Scan for the cell matching the given text and deliver its [x, y] coordinate at center. 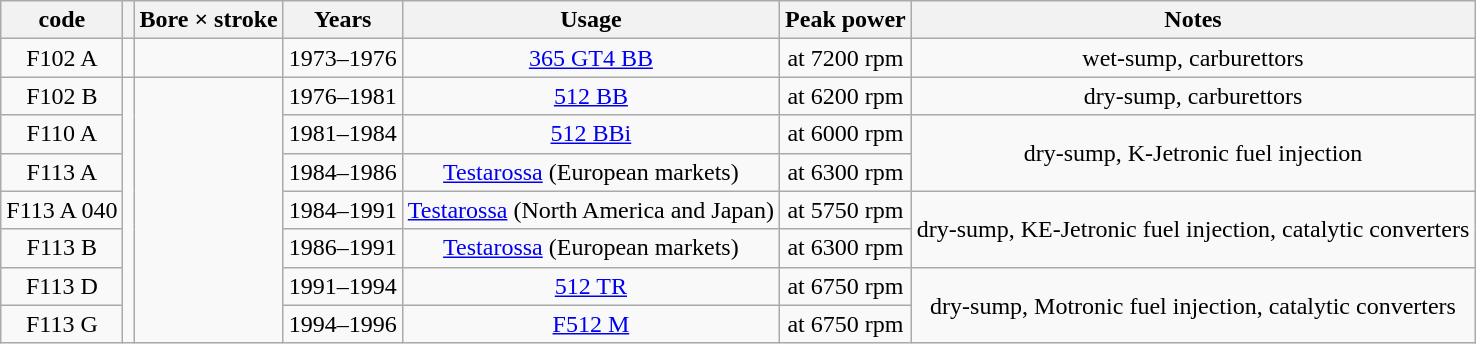
dry-sump, K-Jetronic fuel injection [1193, 153]
Notes [1193, 20]
at 6000 rpm [846, 134]
Testarossa (North America and Japan) [590, 210]
F113 A 040 [62, 210]
dry-sump, KE-Jetronic fuel injection, catalytic converters [1193, 229]
1984–1986 [342, 172]
F512 M [590, 324]
wet-sump, carburettors [1193, 58]
F102 B [62, 96]
1991–1994 [342, 286]
1984–1991 [342, 210]
Years [342, 20]
365 GT4 BB [590, 58]
1994–1996 [342, 324]
F110 A [62, 134]
512 BB [590, 96]
1981–1984 [342, 134]
1986–1991 [342, 248]
F113 D [62, 286]
Bore × stroke [208, 20]
512 BBi [590, 134]
1976–1981 [342, 96]
at 6200 rpm [846, 96]
Peak power [846, 20]
Usage [590, 20]
F113 G [62, 324]
512 TR [590, 286]
1973–1976 [342, 58]
dry-sump, carburettors [1193, 96]
at 5750 rpm [846, 210]
F113 A [62, 172]
code [62, 20]
dry-sump, Motronic fuel injection, catalytic converters [1193, 305]
F102 A [62, 58]
F113 B [62, 248]
at 7200 rpm [846, 58]
